Provide the (X, Y) coordinate of the cell's center where the given text is located.  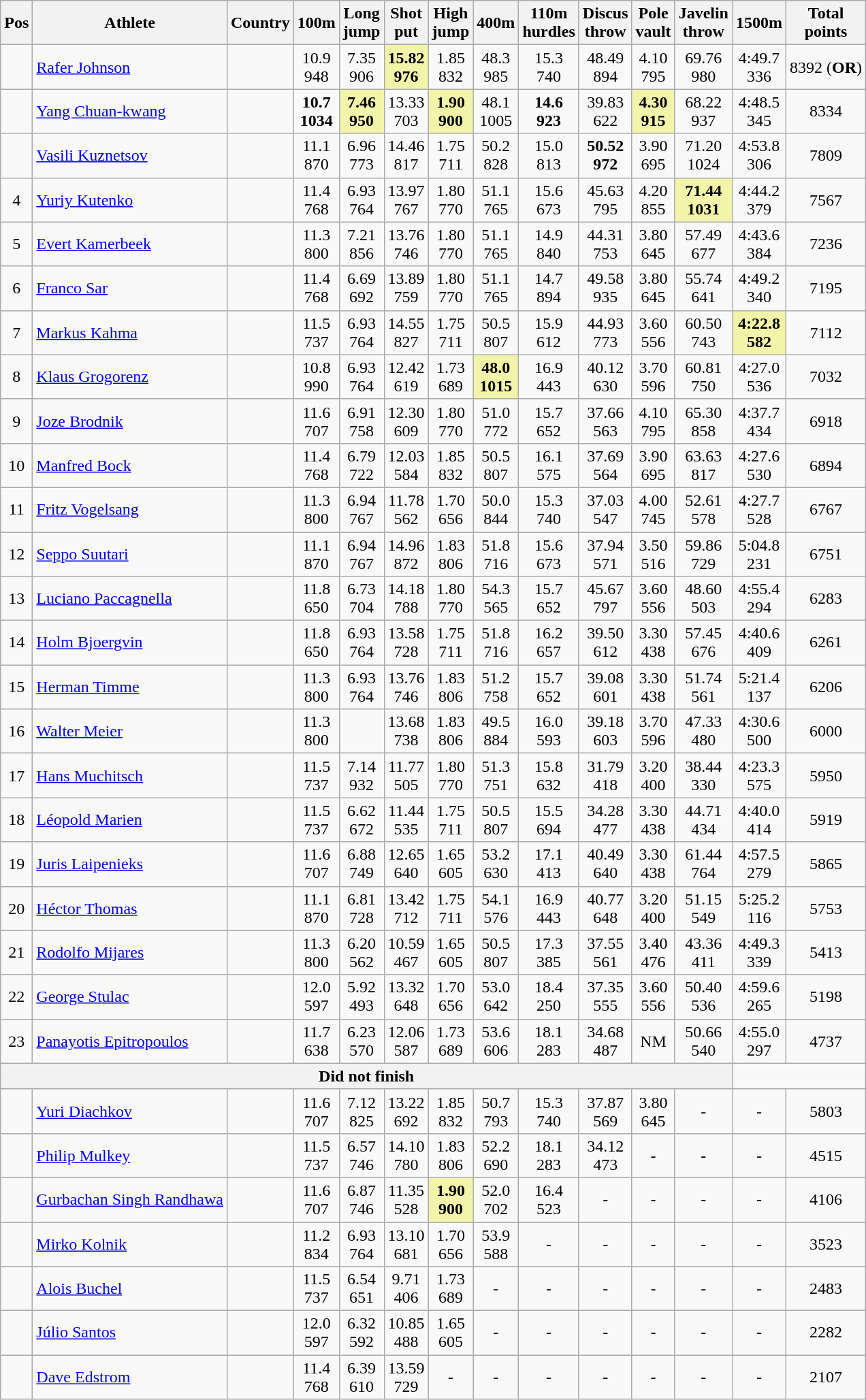
Vasili Kuznetsov (130, 155)
37.66563 (605, 421)
34.68487 (605, 1041)
13.58728 (406, 642)
49.58935 (605, 289)
14.9840 (549, 244)
54.3565 (496, 599)
3.40476 (654, 953)
12 (16, 554)
12.30609 (406, 421)
Juris Laipenieks (130, 864)
34.12473 (605, 1156)
Philip Mulkey (130, 1156)
63.63817 (703, 466)
39.50612 (605, 642)
14.55827 (406, 332)
15.5694 (549, 819)
57.45676 (703, 642)
George Stulac (130, 996)
6.23570 (362, 1041)
50.0844 (496, 509)
12.03584 (406, 466)
7809 (827, 155)
50.66540 (703, 1041)
Joze Brodnik (130, 421)
4:22.8582 (760, 332)
16.0593 (549, 731)
Shotput (406, 23)
51.0772 (496, 421)
48.11005 (496, 112)
4:37.7434 (760, 421)
51.15549 (703, 908)
15 (16, 687)
Alois Buchel (130, 1289)
21 (16, 953)
8392 (OR) (827, 67)
12.06587 (406, 1041)
4:55.4294 (760, 599)
5:04.8231 (760, 554)
6261 (827, 642)
5413 (827, 953)
40.77648 (605, 908)
31.79418 (605, 776)
60.81750 (703, 377)
7195 (827, 289)
6918 (827, 421)
6.81728 (362, 908)
17 (16, 776)
13.33703 (406, 112)
60.50743 (703, 332)
48.3985 (496, 67)
10.8990 (316, 377)
17.1413 (549, 864)
50.52972 (605, 155)
8334 (827, 112)
5865 (827, 864)
51.2758 (496, 687)
Discusthrow (605, 23)
5.92493 (362, 996)
7.46950 (362, 112)
4:49.7336 (760, 67)
52.0702 (496, 1199)
4.30915 (654, 112)
48.49894 (605, 67)
6.54651 (362, 1289)
45.67797 (605, 599)
52.61578 (703, 509)
4:43.6384 (760, 244)
14.96872 (406, 554)
Fritz Vogelsang (130, 509)
Gurbachan Singh Randhawa (130, 1199)
4:49.2340 (760, 289)
6.62672 (362, 819)
15.8632 (549, 776)
12.65640 (406, 864)
20 (16, 908)
6.87746 (362, 1199)
6767 (827, 509)
39.83622 (605, 112)
4.20855 (654, 200)
59.86729 (703, 554)
100m (316, 23)
Panayotis Epitropoulos (130, 1041)
50.7793 (496, 1111)
Totalpoints (827, 23)
39.18603 (605, 731)
7.21856 (362, 244)
5919 (827, 819)
14.46817 (406, 155)
4:30.6500 (760, 731)
37.69564 (605, 466)
4:57.5279 (760, 864)
5:25.2116 (760, 908)
38.44330 (703, 776)
2483 (827, 1289)
9.71406 (406, 1289)
Yuriy Kutenko (130, 200)
10.9948 (316, 67)
54.1576 (496, 908)
9 (16, 421)
6000 (827, 731)
6.39610 (362, 1378)
Longjump (362, 23)
52.2690 (496, 1156)
4515 (827, 1156)
68.22937 (703, 112)
53.0642 (496, 996)
12.42619 (406, 377)
Yuri Diachkov (130, 1111)
6.88749 (362, 864)
5:21.4137 (760, 687)
47.33480 (703, 731)
15.0813 (549, 155)
4:59.6265 (760, 996)
37.87569 (605, 1111)
15.82976 (406, 67)
7032 (827, 377)
6206 (827, 687)
55.74641 (703, 289)
5 (16, 244)
37.55561 (605, 953)
19 (16, 864)
17.3385 (549, 953)
65.30858 (703, 421)
7.14932 (362, 776)
51.74561 (703, 687)
6.32592 (362, 1333)
Mirko Kolnik (130, 1244)
37.03547 (605, 509)
4 (16, 200)
Highjump (451, 23)
Pos (16, 23)
48.60503 (703, 599)
53.2630 (496, 864)
11.44535 (406, 819)
49.5884 (496, 731)
4:40.6409 (760, 642)
Country (260, 23)
16 (16, 731)
11 (16, 509)
44.93773 (605, 332)
Seppo Suutari (130, 554)
43.36411 (703, 953)
6283 (827, 599)
Dave Edstrom (130, 1378)
13.22692 (406, 1111)
14.18788 (406, 599)
6.57746 (362, 1156)
11.35528 (406, 1199)
4:48.5345 (760, 112)
4:27.6530 (760, 466)
Did not finish (366, 1076)
40.12630 (605, 377)
14.6923 (549, 112)
16.2657 (549, 642)
13.89759 (406, 289)
22 (16, 996)
10.85488 (406, 1333)
Héctor Thomas (130, 908)
Klaus Grogorenz (130, 377)
2282 (827, 1333)
13.42712 (406, 908)
14 (16, 642)
50.2828 (496, 155)
Manfred Bock (130, 466)
6.96773 (362, 155)
6.20562 (362, 953)
7567 (827, 200)
4737 (827, 1041)
37.35555 (605, 996)
11.78562 (406, 509)
16.1575 (549, 466)
5198 (827, 996)
14.10780 (406, 1156)
10 (16, 466)
4:44.2379 (760, 200)
Yang Chuan-kwang (130, 112)
2107 (827, 1378)
48.01015 (496, 377)
Rafer Johnson (130, 67)
57.49677 (703, 244)
7.35906 (362, 67)
Rodolfo Mijares (130, 953)
15.9612 (549, 332)
5753 (827, 908)
Franco Sar (130, 289)
45.63795 (605, 200)
39.08601 (605, 687)
3.50516 (654, 554)
23 (16, 1041)
4:55.0297 (760, 1041)
Evert Kamerbeek (130, 244)
11.7638 (316, 1041)
4.00745 (654, 509)
51.3751 (496, 776)
69.76980 (703, 67)
7112 (827, 332)
6 (16, 289)
6.91758 (362, 421)
53.6606 (496, 1041)
Javelinthrow (703, 23)
13.97767 (406, 200)
18.4250 (549, 996)
16.4523 (549, 1199)
11.2834 (316, 1244)
7 (16, 332)
7236 (827, 244)
50.40536 (703, 996)
71.201024 (703, 155)
4:27.7528 (760, 509)
Polevault (654, 23)
11.77505 (406, 776)
44.31753 (605, 244)
13.59729 (406, 1378)
10.59467 (406, 953)
4:40.0414 (760, 819)
Athlete (130, 23)
4:23.3575 (760, 776)
34.28477 (605, 819)
6.73704 (362, 599)
7.12825 (362, 1111)
1500m (760, 23)
400m (496, 23)
6.69692 (362, 289)
Luciano Paccagnella (130, 599)
3523 (827, 1244)
4106 (827, 1199)
Holm Bjoergvin (130, 642)
44.71434 (703, 819)
Herman Timme (130, 687)
13.32648 (406, 996)
40.49640 (605, 864)
6.79722 (362, 466)
8 (16, 377)
53.9588 (496, 1244)
13 (16, 599)
61.44764 (703, 864)
4:53.8306 (760, 155)
13.10681 (406, 1244)
37.94571 (605, 554)
NM (654, 1041)
71.441031 (703, 200)
4:49.3339 (760, 953)
10.71034 (316, 112)
13.68738 (406, 731)
5803 (827, 1111)
4:27.0536 (760, 377)
Léopold Marien (130, 819)
6751 (827, 554)
18 (16, 819)
Hans Muchitsch (130, 776)
Walter Meier (130, 731)
110mhurdles (549, 23)
Markus Kahma (130, 332)
14.7894 (549, 289)
6894 (827, 466)
5950 (827, 776)
Júlio Santos (130, 1333)
